Determine the (x, y) coordinate at the center of the cell enclosing the given text.  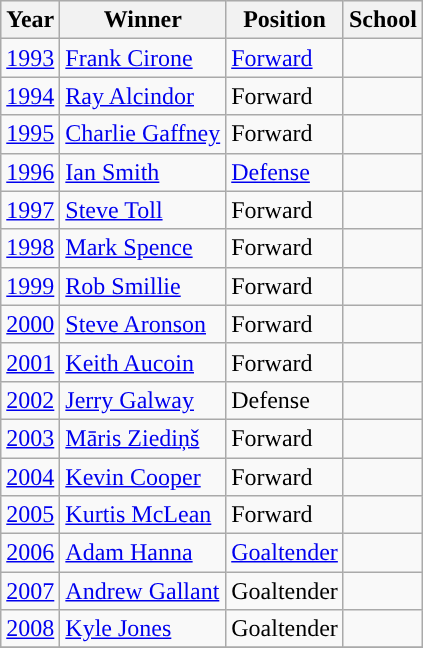
Charlie Gaffney (143, 134)
2007 (30, 591)
2004 (30, 477)
Kurtis McLean (143, 515)
Jerry Galway (143, 400)
2003 (30, 438)
Ian Smith (143, 172)
1995 (30, 134)
2001 (30, 362)
Kyle Jones (143, 629)
Rob Smillie (143, 286)
2006 (30, 553)
1993 (30, 58)
Māris Ziediņš (143, 438)
2002 (30, 400)
Andrew Gallant (143, 591)
1997 (30, 210)
Adam Hanna (143, 553)
1996 (30, 172)
School (382, 20)
2000 (30, 324)
Steve Aronson (143, 324)
Steve Toll (143, 210)
Keith Aucoin (143, 362)
Ray Alcindor (143, 96)
Winner (143, 20)
Year (30, 20)
Frank Cirone (143, 58)
1998 (30, 248)
1994 (30, 96)
Kevin Cooper (143, 477)
Mark Spence (143, 248)
1999 (30, 286)
Position (285, 20)
2008 (30, 629)
2005 (30, 515)
